Search for the cell housing the specified text and yield its [x, y] center coordinate. 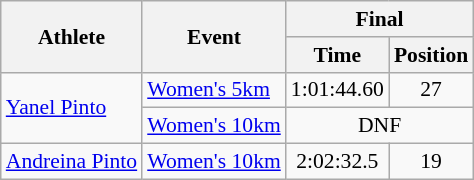
Final [380, 19]
Position [431, 55]
2:02:32.5 [338, 162]
Athlete [72, 36]
Event [214, 36]
Time [338, 55]
DNF [380, 126]
1:01:44.60 [338, 90]
Yanel Pinto [72, 108]
Andreina Pinto [72, 162]
19 [431, 162]
Women's 5km [214, 90]
27 [431, 90]
